Detect which cell encompasses the target text, then output its [x, y] center coordinate. 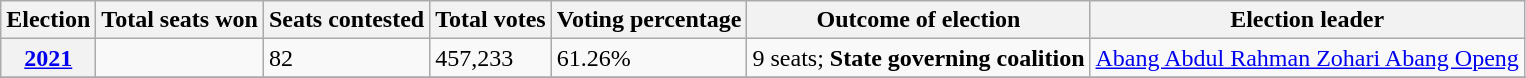
2021 [48, 58]
Outcome of election [918, 20]
Abang Abdul Rahman Zohari Abang Openg [1307, 58]
Total seats won [180, 20]
82 [346, 58]
457,233 [491, 58]
Seats contested [346, 20]
Election [48, 20]
Voting percentage [649, 20]
9 seats; State governing coalition [918, 58]
Election leader [1307, 20]
Total votes [491, 20]
61.26% [649, 58]
